Determine the [x, y] coordinate at the center of the cell enclosing the given text.  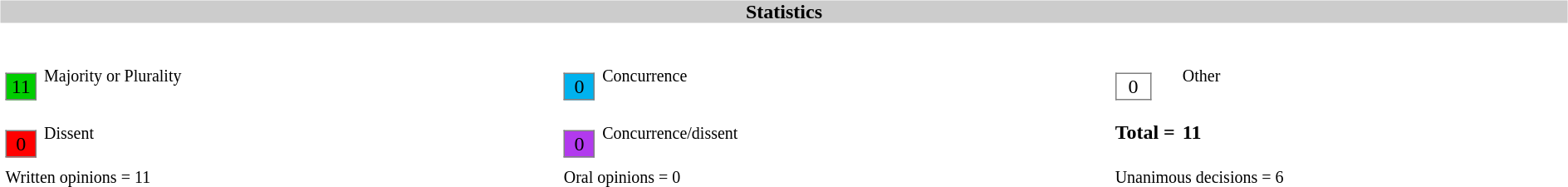
Concurrence [855, 76]
Concurrence/dissent [855, 132]
Majority or Plurality [301, 76]
Other [1373, 76]
Dissent [301, 132]
Total = [1145, 132]
Statistics [784, 12]
